Determine the [X, Y] coordinate at the center of the cell enclosing the given text.  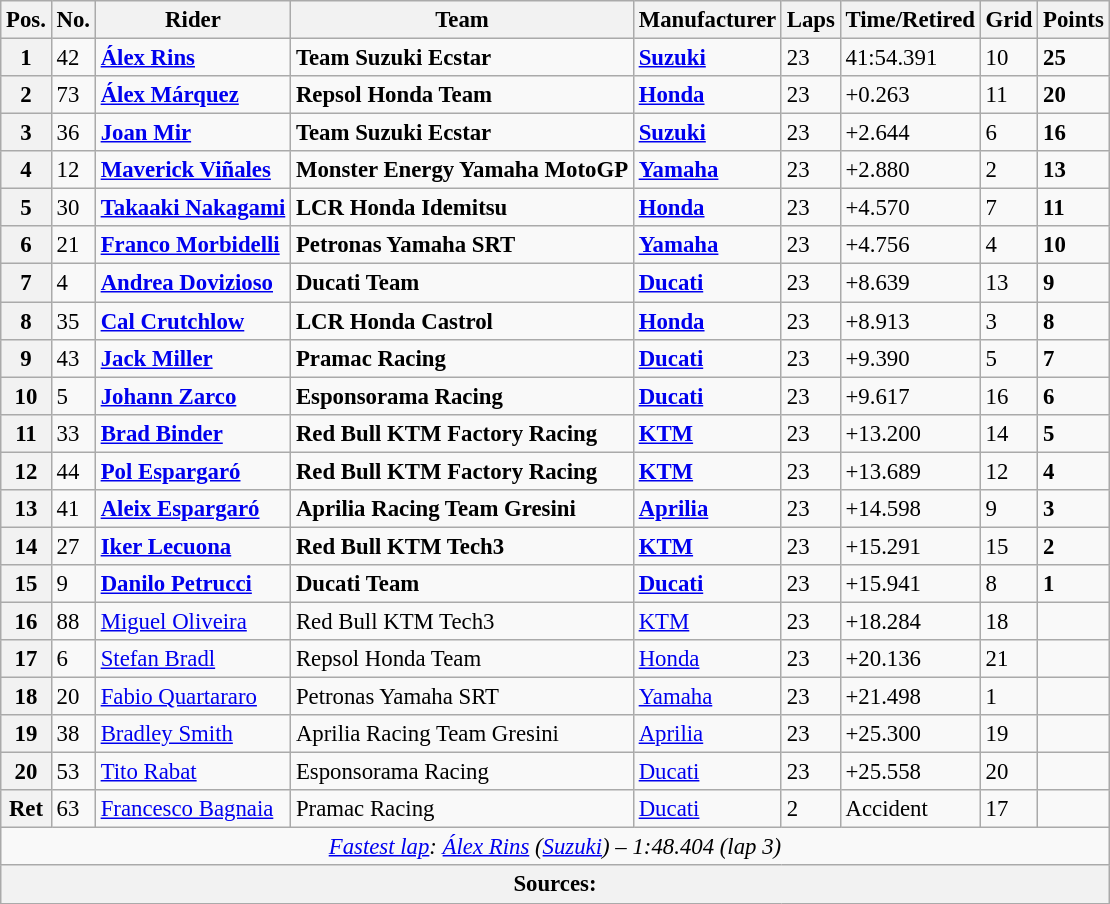
+13.200 [910, 433]
+8.913 [910, 321]
42 [73, 58]
88 [73, 621]
Time/Retired [910, 20]
+2.644 [910, 133]
Fabio Quartararo [192, 697]
+25.300 [910, 734]
Fastest lap: Álex Rins (Suzuki) – 1:48.404 (lap 3) [555, 847]
Bradley Smith [192, 734]
+25.558 [910, 772]
30 [73, 208]
+9.390 [910, 358]
Pos. [26, 20]
Álex Márquez [192, 95]
Francesco Bagnaia [192, 809]
Jack Miller [192, 358]
+13.689 [910, 471]
Monster Energy Yamaha MotoGP [462, 170]
41:54.391 [910, 58]
+15.291 [910, 546]
Rider [192, 20]
Miguel Oliveira [192, 621]
+2.880 [910, 170]
Points [1074, 20]
Takaaki Nakagami [192, 208]
38 [73, 734]
Andrea Dovizioso [192, 283]
+18.284 [910, 621]
LCR Honda Castrol [462, 321]
Cal Crutchlow [192, 321]
+9.617 [910, 396]
Joan Mir [192, 133]
33 [73, 433]
41 [73, 509]
36 [73, 133]
Laps [810, 20]
Brad Binder [192, 433]
Tito Rabat [192, 772]
Manufacturer [707, 20]
Pol Espargaró [192, 471]
+14.598 [910, 509]
Sources: [555, 885]
+21.498 [910, 697]
Stefan Bradl [192, 659]
53 [73, 772]
+20.136 [910, 659]
Aleix Espargaró [192, 509]
Team [462, 20]
Maverick Viñales [192, 170]
Franco Morbidelli [192, 245]
Ret [26, 809]
Iker Lecuona [192, 546]
+8.639 [910, 283]
Accident [910, 809]
Álex Rins [192, 58]
+15.941 [910, 584]
No. [73, 20]
+4.570 [910, 208]
63 [73, 809]
35 [73, 321]
+4.756 [910, 245]
Grid [1008, 20]
Johann Zarco [192, 396]
27 [73, 546]
44 [73, 471]
25 [1074, 58]
73 [73, 95]
43 [73, 358]
LCR Honda Idemitsu [462, 208]
+0.263 [910, 95]
Danilo Petrucci [192, 584]
